Identify which cell holds the provided text, then report its [X, Y] central coordinate. 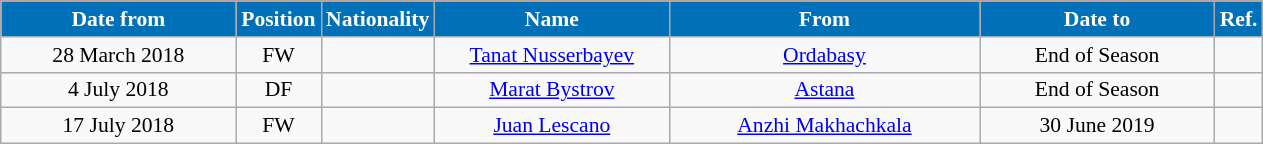
Juan Lescano [552, 126]
Anzhi Makhachkala [824, 126]
From [824, 19]
Ordabasy [824, 55]
17 July 2018 [118, 126]
30 June 2019 [1098, 126]
4 July 2018 [118, 90]
DF [278, 90]
Date from [118, 19]
Name [552, 19]
Tanat Nusserbayev [552, 55]
Date to [1098, 19]
Nationality [378, 19]
28 March 2018 [118, 55]
Marat Bystrov [552, 90]
Ref. [1239, 19]
Position [278, 19]
Astana [824, 90]
